Find where the given text appears and provide that cell's center as [X, Y] coordinate. 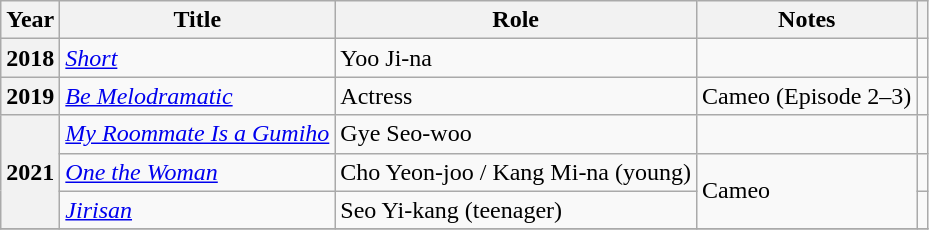
2019 [30, 96]
Seo Yi-kang (teenager) [516, 210]
Role [516, 20]
Year [30, 20]
Be Melodramatic [198, 96]
Cameo (Episode 2–3) [807, 96]
2018 [30, 58]
Cho Yeon-joo / Kang Mi-na (young) [516, 172]
My Roommate Is a Gumiho [198, 134]
Cameo [807, 191]
Title [198, 20]
2021 [30, 172]
Short [198, 58]
Gye Seo-woo [516, 134]
Jirisan [198, 210]
Actress [516, 96]
One the Woman [198, 172]
Notes [807, 20]
Yoo Ji-na [516, 58]
